Search for the cell housing the specified text and yield its [x, y] center coordinate. 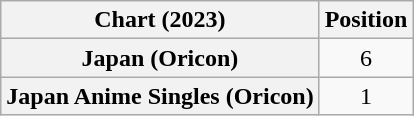
Chart (2023) [160, 20]
Japan Anime Singles (Oricon) [160, 96]
Position [366, 20]
Japan (Oricon) [160, 58]
6 [366, 58]
1 [366, 96]
